Output the (x, y) coordinate of the center of the cell containing the given text.  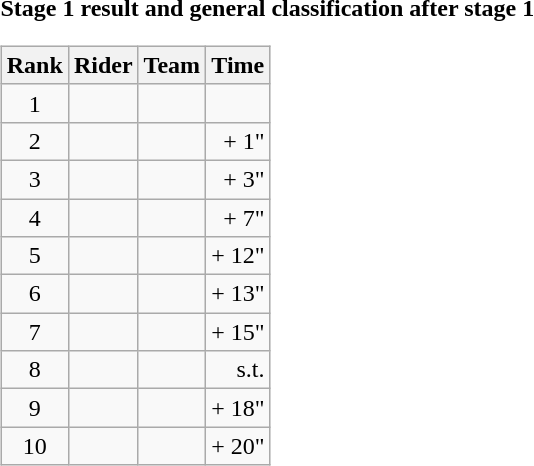
10 (34, 446)
5 (34, 256)
Time (238, 65)
4 (34, 217)
8 (34, 370)
9 (34, 408)
s.t. (238, 370)
Rank (34, 65)
+ 13" (238, 294)
1 (34, 103)
+ 7" (238, 217)
Rider (103, 65)
+ 15" (238, 332)
+ 3" (238, 179)
+ 20" (238, 446)
2 (34, 141)
Team (172, 65)
3 (34, 179)
+ 12" (238, 256)
+ 18" (238, 408)
+ 1" (238, 141)
7 (34, 332)
6 (34, 294)
